Provide the [X, Y] coordinate of the cell's center where the given text is located.  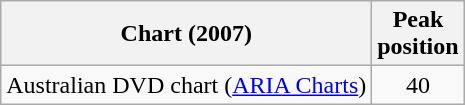
Australian DVD chart (ARIA Charts) [186, 85]
40 [418, 85]
Peakposition [418, 34]
Chart (2007) [186, 34]
